Detect which cell encompasses the target text, then output its (x, y) center coordinate. 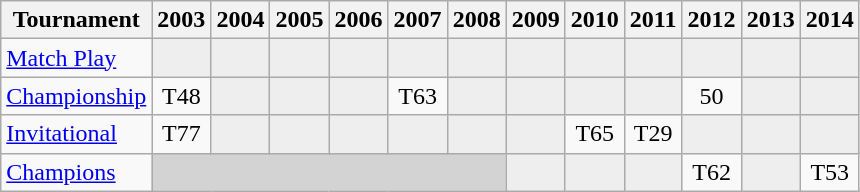
Match Play (76, 58)
2008 (476, 20)
T77 (182, 134)
T62 (712, 172)
T29 (653, 134)
2003 (182, 20)
2012 (712, 20)
2006 (358, 20)
2011 (653, 20)
2004 (240, 20)
Championship (76, 96)
Champions (76, 172)
2009 (536, 20)
50 (712, 96)
2007 (418, 20)
2014 (830, 20)
T65 (594, 134)
T53 (830, 172)
2005 (300, 20)
T48 (182, 96)
2010 (594, 20)
Tournament (76, 20)
T63 (418, 96)
Invitational (76, 134)
2013 (770, 20)
